Return [x, y] of the center of cell containing provided text 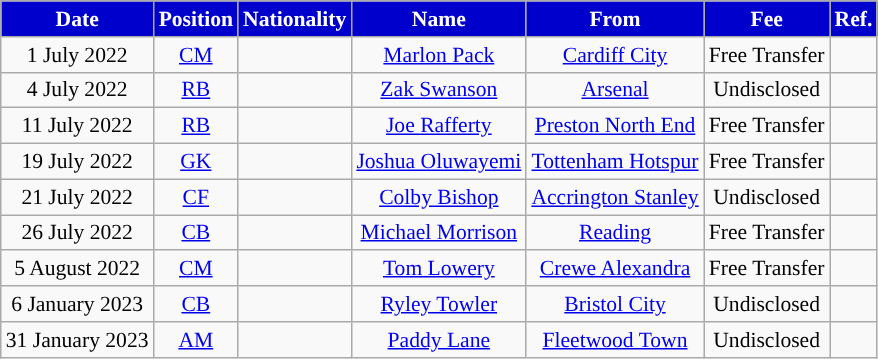
Marlon Pack [438, 55]
Paddy Lane [438, 340]
Zak Swanson [438, 90]
1 July 2022 [78, 55]
Joe Rafferty [438, 126]
6 January 2023 [78, 304]
Reading [614, 233]
5 August 2022 [78, 269]
From [614, 19]
Fee [767, 19]
Tom Lowery [438, 269]
AM [196, 340]
Tottenham Hotspur [614, 162]
31 January 2023 [78, 340]
Michael Morrison [438, 233]
Preston North End [614, 126]
Crewe Alexandra [614, 269]
Date [78, 19]
Accrington Stanley [614, 197]
21 July 2022 [78, 197]
GK [196, 162]
Fleetwood Town [614, 340]
Nationality [294, 19]
Arsenal [614, 90]
26 July 2022 [78, 233]
Joshua Oluwayemi [438, 162]
CF [196, 197]
Bristol City [614, 304]
Ref. [854, 19]
Name [438, 19]
Colby Bishop [438, 197]
19 July 2022 [78, 162]
Position [196, 19]
Ryley Towler [438, 304]
Cardiff City [614, 55]
4 July 2022 [78, 90]
11 July 2022 [78, 126]
